Output the [X, Y] coordinate of the center of the cell containing the given text.  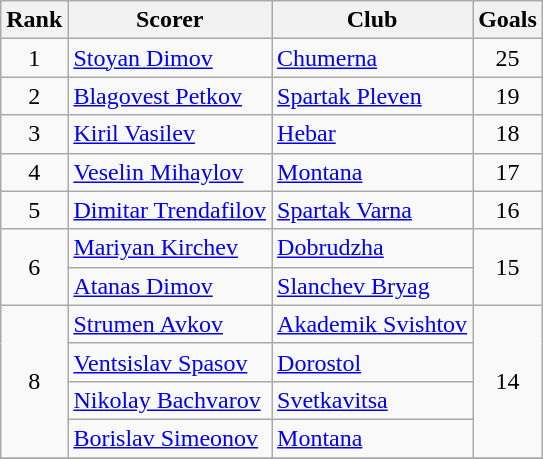
Veselin Mihaylov [170, 172]
4 [34, 172]
Scorer [170, 20]
Hebar [372, 134]
Stoyan Dimov [170, 58]
Blagovest Petkov [170, 96]
17 [508, 172]
1 [34, 58]
Goals [508, 20]
3 [34, 134]
Borislav Simeonov [170, 438]
Atanas Dimov [170, 286]
Chumerna [372, 58]
6 [34, 267]
Mariyan Kirchev [170, 248]
Nikolay Bachvarov [170, 400]
Spartak Pleven [372, 96]
16 [508, 210]
Akademik Svishtov [372, 324]
18 [508, 134]
Dobrudzha [372, 248]
Strumen Avkov [170, 324]
8 [34, 381]
Club [372, 20]
19 [508, 96]
Rank [34, 20]
Spartak Varna [372, 210]
Kiril Vasilev [170, 134]
Ventsislav Spasov [170, 362]
14 [508, 381]
25 [508, 58]
Slanchev Bryag [372, 286]
Svetkavitsa [372, 400]
Dorostol [372, 362]
15 [508, 267]
Dimitar Trendafilov [170, 210]
5 [34, 210]
2 [34, 96]
